Return the (x, y) coordinate for the center point of the cell that contains the specified text.  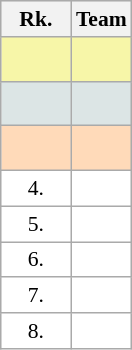
Team (102, 19)
Rk. (36, 19)
6. (36, 260)
5. (36, 224)
8. (36, 331)
7. (36, 296)
4. (36, 189)
